Find where the given text appears and provide that cell's center as (X, Y) coordinate. 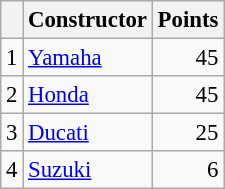
Honda (88, 95)
1 (12, 58)
4 (12, 170)
Constructor (88, 20)
Suzuki (88, 170)
Ducati (88, 133)
Yamaha (88, 58)
3 (12, 133)
Points (188, 20)
6 (188, 170)
2 (12, 95)
25 (188, 133)
